Pinpoint the cell where the given text exists, returning its (X, Y) midpoint coordinate. 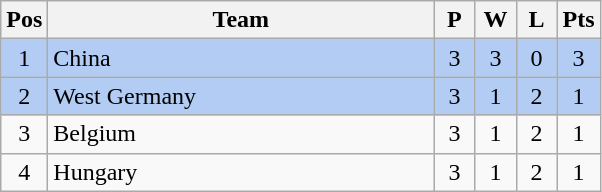
P (454, 20)
Belgium (241, 134)
West Germany (241, 96)
W (496, 20)
4 (24, 172)
Pos (24, 20)
Hungary (241, 172)
Pts (578, 20)
Team (241, 20)
L (536, 20)
0 (536, 58)
China (241, 58)
